Return (X, Y) of the center of cell containing provided text 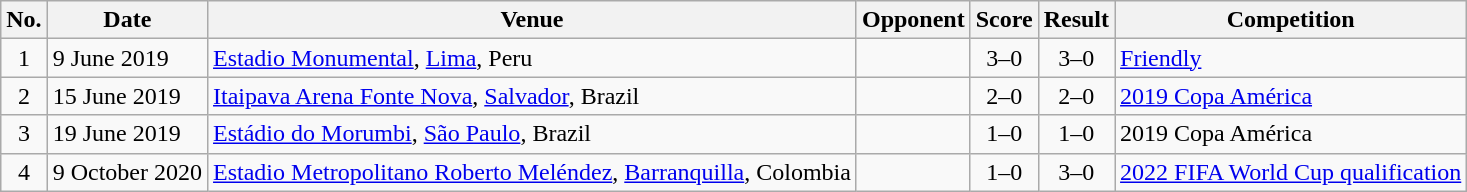
9 June 2019 (127, 58)
1 (24, 58)
15 June 2019 (127, 96)
3 (24, 134)
2 (24, 96)
No. (24, 20)
Estadio Metropolitano Roberto Meléndez, Barranquilla, Colombia (532, 172)
Venue (532, 20)
Estádio do Morumbi, São Paulo, Brazil (532, 134)
Score (1004, 20)
Competition (1291, 20)
4 (24, 172)
Estadio Monumental, Lima, Peru (532, 58)
Date (127, 20)
Result (1076, 20)
9 October 2020 (127, 172)
Friendly (1291, 58)
19 June 2019 (127, 134)
Opponent (913, 20)
Itaipava Arena Fonte Nova, Salvador, Brazil (532, 96)
2022 FIFA World Cup qualification (1291, 172)
